Find where the given text appears and provide that cell's center as [X, Y] coordinate. 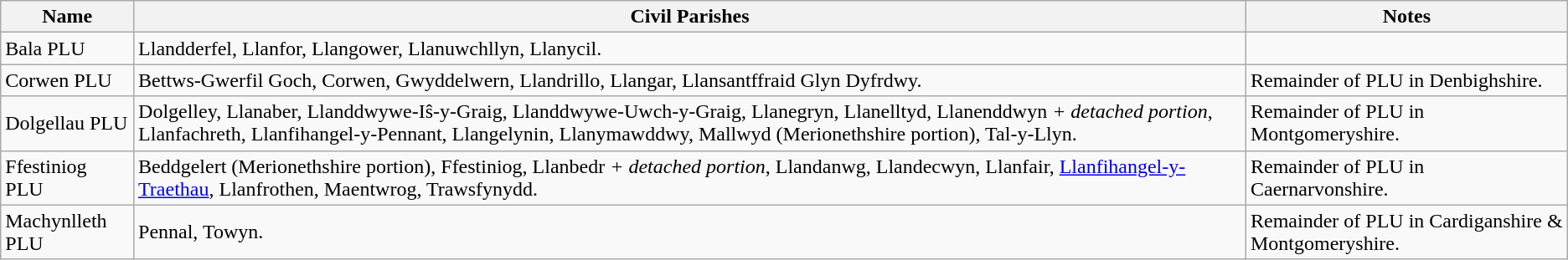
Bala PLU [67, 48]
Corwen PLU [67, 80]
Remainder of PLU in Cardiganshire & Montgomeryshire. [1406, 232]
Ffestiniog PLU [67, 177]
Notes [1406, 17]
Remainder of PLU in Montgomeryshire. [1406, 124]
Civil Parishes [690, 17]
Bettws-Gwerfil Goch, Corwen, Gwyddelwern, Llandrillo, Llangar, Llansantffraid Glyn Dyfrdwy. [690, 80]
Remainder of PLU in Denbighshire. [1406, 80]
Remainder of PLU in Caernarvonshire. [1406, 177]
Name [67, 17]
Pennal, Towyn. [690, 232]
Machynlleth PLU [67, 232]
Dolgellau PLU [67, 124]
Llandderfel, Llanfor, Llangower, Llanuwchllyn, Llanycil. [690, 48]
